Locate the cell with the specified text and output its (x, y) center coordinate. 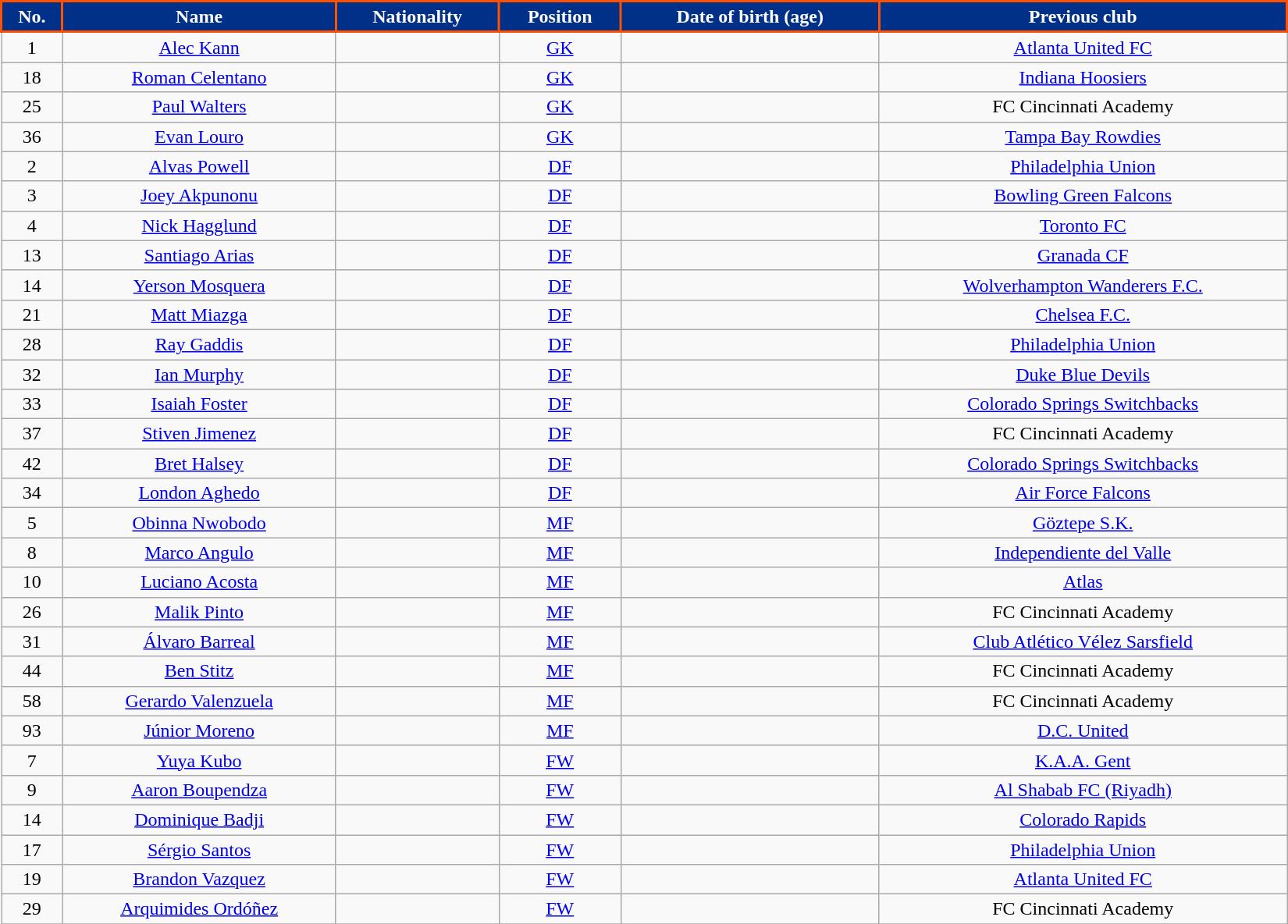
25 (33, 107)
Ian Murphy (199, 374)
D.C. United (1083, 730)
Colorado Rapids (1083, 819)
Göztepe S.K. (1083, 523)
10 (33, 582)
Granada CF (1083, 255)
44 (33, 671)
9 (33, 790)
37 (33, 434)
K.A.A. Gent (1083, 760)
Brandon Vazquez (199, 880)
Wolverhampton Wanderers F.C. (1083, 285)
Matt Miazga (199, 315)
Alvas Powell (199, 166)
8 (33, 553)
Obinna Nwobodo (199, 523)
Aaron Boupendza (199, 790)
Santiago Arias (199, 255)
17 (33, 850)
33 (33, 404)
34 (33, 493)
26 (33, 612)
Club Atlético Vélez Sarsfield (1083, 641)
Name (199, 17)
29 (33, 909)
3 (33, 196)
Isaiah Foster (199, 404)
Air Force Falcons (1083, 493)
Arquimides Ordóñez (199, 909)
No. (33, 17)
Bret Halsey (199, 464)
Tampa Bay Rowdies (1083, 137)
Nick Hagglund (199, 226)
Joey Akpunonu (199, 196)
Gerardo Valenzuela (199, 701)
Marco Angulo (199, 553)
Sérgio Santos (199, 850)
19 (33, 880)
28 (33, 344)
Stiven Jimenez (199, 434)
Duke Blue Devils (1083, 374)
Toronto FC (1083, 226)
Álvaro Barreal (199, 641)
Ray Gaddis (199, 344)
Dominique Badji (199, 819)
Atlas (1083, 582)
Roman Celentano (199, 77)
93 (33, 730)
36 (33, 137)
Evan Louro (199, 137)
Previous club (1083, 17)
1 (33, 47)
7 (33, 760)
London Aghedo (199, 493)
Yuya Kubo (199, 760)
Bowling Green Falcons (1083, 196)
Chelsea F.C. (1083, 315)
Júnior Moreno (199, 730)
42 (33, 464)
2 (33, 166)
Malik Pinto (199, 612)
31 (33, 641)
5 (33, 523)
58 (33, 701)
Luciano Acosta (199, 582)
Paul Walters (199, 107)
Yerson Mosquera (199, 285)
Independiente del Valle (1083, 553)
Alec Kann (199, 47)
18 (33, 77)
Nationality (417, 17)
21 (33, 315)
32 (33, 374)
Position (560, 17)
Indiana Hoosiers (1083, 77)
Date of birth (age) (749, 17)
Ben Stitz (199, 671)
13 (33, 255)
4 (33, 226)
Al Shabab FC (Riyadh) (1083, 790)
